Identify which cell holds the provided text, then report its [X, Y] central coordinate. 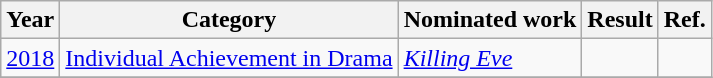
Category [229, 20]
2018 [30, 58]
Individual Achievement in Drama [229, 58]
Year [30, 20]
Result [620, 20]
Killing Eve [490, 58]
Nominated work [490, 20]
Ref. [684, 20]
